Extract the [x, y] coordinate from the center of the cell holding the provided text.  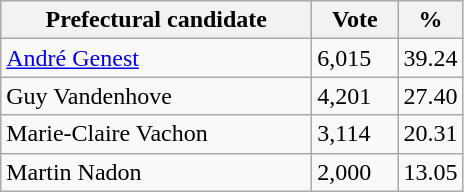
3,114 [355, 134]
13.05 [430, 172]
39.24 [430, 58]
2,000 [355, 172]
Marie-Claire Vachon [156, 134]
6,015 [355, 58]
Vote [355, 20]
Prefectural candidate [156, 20]
André Genest [156, 58]
Martin Nadon [156, 172]
20.31 [430, 134]
Guy Vandenhove [156, 96]
27.40 [430, 96]
% [430, 20]
4,201 [355, 96]
